Pinpoint the cell where the given text exists, returning its (x, y) midpoint coordinate. 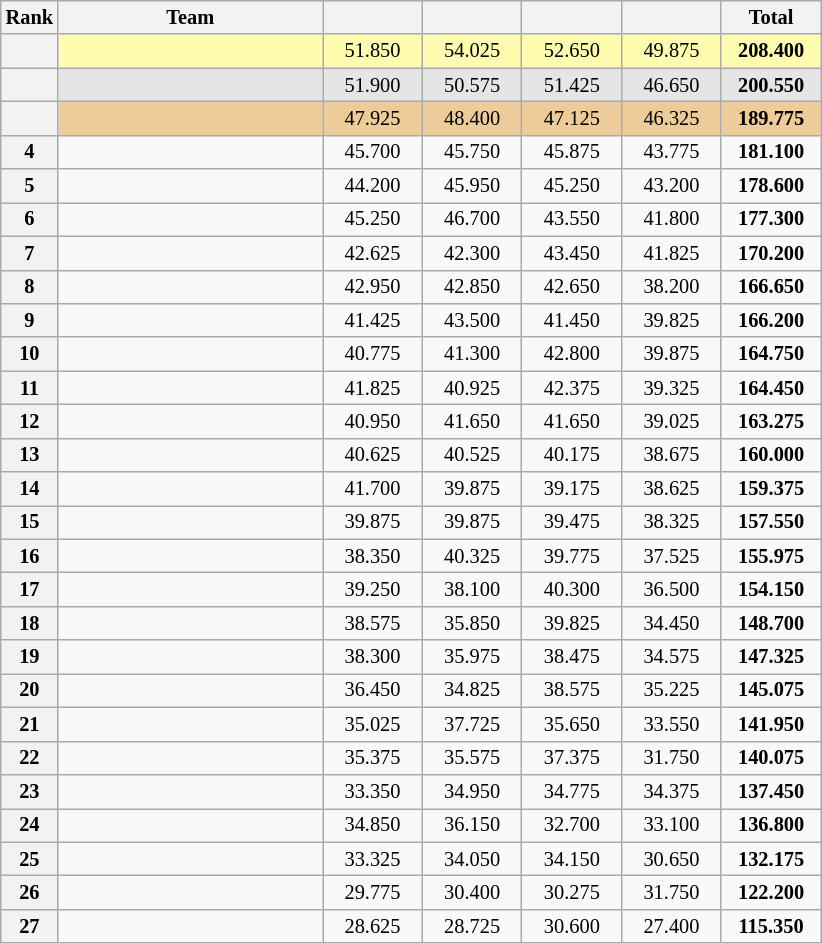
5 (30, 186)
41.300 (472, 354)
45.700 (373, 152)
163.275 (771, 421)
148.700 (771, 623)
40.775 (373, 354)
9 (30, 320)
35.650 (572, 724)
41.450 (572, 320)
154.150 (771, 589)
28.625 (373, 926)
39.325 (672, 388)
23 (30, 791)
33.550 (672, 724)
145.075 (771, 690)
42.625 (373, 253)
37.725 (472, 724)
34.150 (572, 859)
30.600 (572, 926)
33.100 (672, 825)
18 (30, 623)
32.700 (572, 825)
Total (771, 17)
43.200 (672, 186)
30.650 (672, 859)
Team (190, 17)
35.575 (472, 758)
38.325 (672, 522)
28.725 (472, 926)
26 (30, 892)
27.400 (672, 926)
43.775 (672, 152)
38.300 (373, 657)
54.025 (472, 51)
43.500 (472, 320)
34.775 (572, 791)
140.075 (771, 758)
35.975 (472, 657)
43.550 (572, 219)
37.525 (672, 556)
45.950 (472, 186)
47.925 (373, 118)
33.325 (373, 859)
42.300 (472, 253)
42.850 (472, 287)
181.100 (771, 152)
166.200 (771, 320)
33.350 (373, 791)
10 (30, 354)
40.175 (572, 455)
36.450 (373, 690)
164.450 (771, 388)
38.675 (672, 455)
208.400 (771, 51)
40.950 (373, 421)
200.550 (771, 85)
189.775 (771, 118)
42.950 (373, 287)
51.425 (572, 85)
27 (30, 926)
48.400 (472, 118)
34.375 (672, 791)
115.350 (771, 926)
52.650 (572, 51)
46.325 (672, 118)
34.825 (472, 690)
6 (30, 219)
164.750 (771, 354)
38.100 (472, 589)
36.500 (672, 589)
35.375 (373, 758)
Rank (30, 17)
24 (30, 825)
34.050 (472, 859)
21 (30, 724)
41.425 (373, 320)
160.000 (771, 455)
34.850 (373, 825)
4 (30, 152)
35.025 (373, 724)
136.800 (771, 825)
34.950 (472, 791)
132.175 (771, 859)
38.350 (373, 556)
155.975 (771, 556)
15 (30, 522)
43.450 (572, 253)
40.525 (472, 455)
25 (30, 859)
42.650 (572, 287)
40.925 (472, 388)
170.200 (771, 253)
42.800 (572, 354)
178.600 (771, 186)
40.625 (373, 455)
41.800 (672, 219)
36.150 (472, 825)
35.850 (472, 623)
50.575 (472, 85)
39.475 (572, 522)
46.650 (672, 85)
29.775 (373, 892)
8 (30, 287)
30.400 (472, 892)
177.300 (771, 219)
14 (30, 489)
37.375 (572, 758)
13 (30, 455)
22 (30, 758)
147.325 (771, 657)
38.200 (672, 287)
39.250 (373, 589)
40.325 (472, 556)
7 (30, 253)
42.375 (572, 388)
51.900 (373, 85)
44.200 (373, 186)
39.775 (572, 556)
19 (30, 657)
51.850 (373, 51)
137.450 (771, 791)
41.700 (373, 489)
39.175 (572, 489)
49.875 (672, 51)
45.750 (472, 152)
20 (30, 690)
12 (30, 421)
122.200 (771, 892)
11 (30, 388)
40.300 (572, 589)
38.475 (572, 657)
159.375 (771, 489)
16 (30, 556)
35.225 (672, 690)
157.550 (771, 522)
46.700 (472, 219)
34.450 (672, 623)
38.625 (672, 489)
166.650 (771, 287)
39.025 (672, 421)
141.950 (771, 724)
17 (30, 589)
34.575 (672, 657)
45.875 (572, 152)
47.125 (572, 118)
30.275 (572, 892)
